Scan for the cell matching the given text and deliver its (X, Y) coordinate at center. 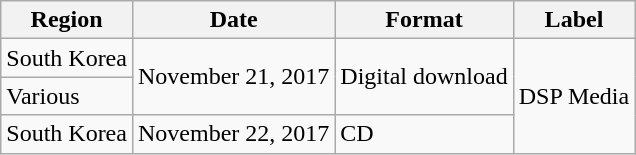
Format (424, 20)
Label (574, 20)
November 22, 2017 (233, 134)
Region (67, 20)
Date (233, 20)
CD (424, 134)
Various (67, 96)
November 21, 2017 (233, 77)
Digital download (424, 77)
DSP Media (574, 96)
